Determine the (x, y) coordinate at the center of the cell enclosing the given text.  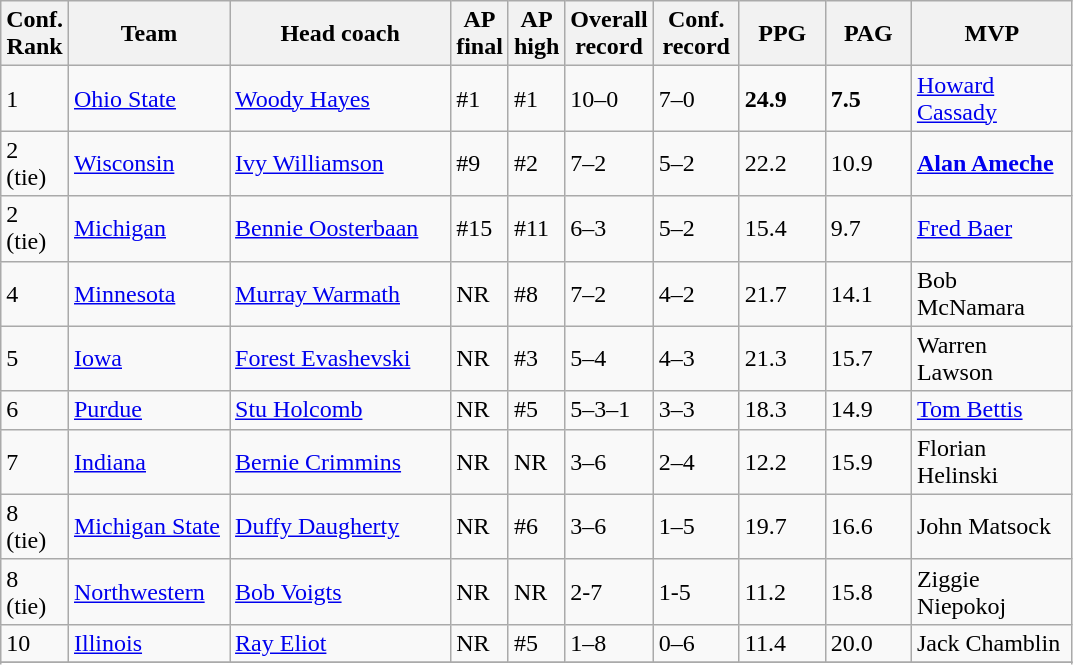
Iowa (148, 358)
Ivy Williamson (340, 164)
9.7 (868, 228)
11.4 (782, 643)
Fred Baer (992, 228)
16.6 (868, 526)
24.9 (782, 98)
John Matsock (992, 526)
Illinois (148, 643)
Northwestern (148, 592)
MVP (992, 34)
Bob Voigts (340, 592)
11.2 (782, 592)
5–4 (609, 358)
Minnesota (148, 294)
Michigan (148, 228)
#8 (536, 294)
Murray Warmath (340, 294)
#2 (536, 164)
Conf. record (696, 34)
19.7 (782, 526)
1–5 (696, 526)
Wisconsin (148, 164)
Bennie Oosterbaan (340, 228)
Warren Lawson (992, 358)
Ray Eliot (340, 643)
4–3 (696, 358)
Stu Holcomb (340, 410)
7.5 (868, 98)
7 (35, 462)
7–0 (696, 98)
AP final (480, 34)
20.0 (868, 643)
5–3–1 (609, 410)
Indiana (148, 462)
6 (35, 410)
Bob McNamara (992, 294)
Florian Helinski (992, 462)
15.7 (868, 358)
14.1 (868, 294)
Team (148, 34)
14.9 (868, 410)
2-7 (609, 592)
PPG (782, 34)
1-5 (696, 592)
15.8 (868, 592)
Duffy Daugherty (340, 526)
1 (35, 98)
22.2 (782, 164)
6–3 (609, 228)
10 (35, 643)
Alan Ameche (992, 164)
15.4 (782, 228)
21.3 (782, 358)
Tom Bettis (992, 410)
Howard Cassady (992, 98)
PAG (868, 34)
Michigan State (148, 526)
18.3 (782, 410)
AP high (536, 34)
1–8 (609, 643)
Bernie Crimmins (340, 462)
Woody Hayes (340, 98)
12.2 (782, 462)
15.9 (868, 462)
#9 (480, 164)
Overall record (609, 34)
#3 (536, 358)
10–0 (609, 98)
10.9 (868, 164)
4 (35, 294)
Conf. Rank (35, 34)
3–3 (696, 410)
Purdue (148, 410)
Jack Chamblin (992, 643)
#15 (480, 228)
#11 (536, 228)
Ziggie Niepokoj (992, 592)
5 (35, 358)
Head coach (340, 34)
2–4 (696, 462)
21.7 (782, 294)
#6 (536, 526)
0–6 (696, 643)
4–2 (696, 294)
Ohio State (148, 98)
Forest Evashevski (340, 358)
